From the cell containing the given text, extract its center point as [X, Y] coordinate. 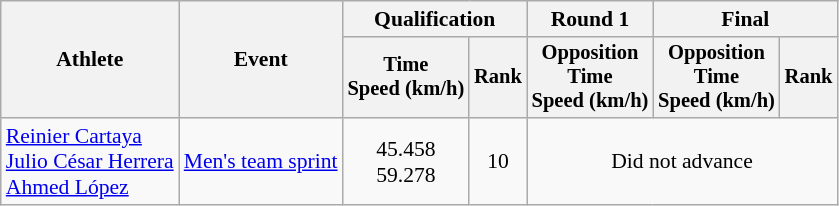
TimeSpeed (km/h) [406, 78]
45.45859.278 [406, 162]
Final [745, 19]
Round 1 [590, 19]
Reinier CartayaJulio César HerreraAhmed López [90, 162]
Athlete [90, 60]
Did not advance [682, 162]
Men's team sprint [261, 162]
10 [498, 162]
Qualification [435, 19]
Event [261, 60]
